Extract the (X, Y) coordinate from the center of the cell holding the provided text.  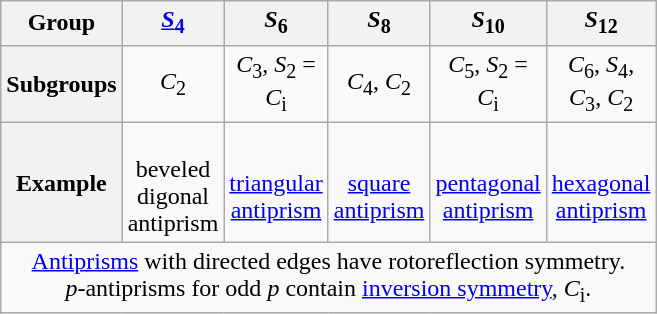
square antiprism (379, 182)
C4, C2 (379, 84)
beveled digonal antiprism (173, 182)
C6, S4, C3, C2 (601, 84)
S8 (379, 23)
Group (62, 23)
Subgroups (62, 84)
pentagonal antiprism (488, 182)
S10 (488, 23)
Antiprisms with directed edges have rotoreflection symmetry.p-antiprisms for odd p contain inversion symmetry, Ci. (328, 278)
triangular antiprism (276, 182)
S12 (601, 23)
S4 (173, 23)
C2 (173, 84)
hexagonal antiprism (601, 182)
C3, S2 = Ci (276, 84)
S6 (276, 23)
Example (62, 182)
C5, S2 = Ci (488, 84)
